Capture the cell that displays the provided text and extract its [X, Y] central coordinate. 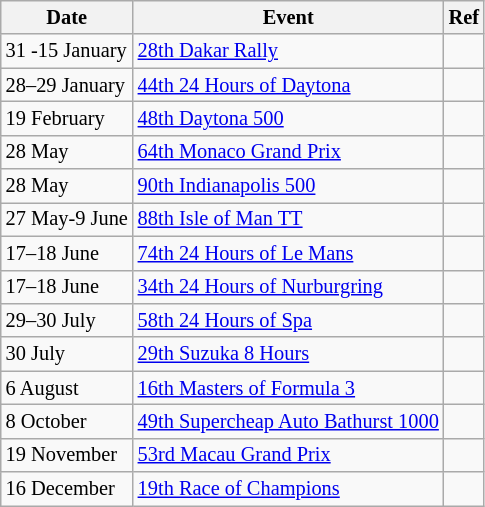
27 May-9 June [67, 219]
64th Monaco Grand Prix [288, 152]
74th 24 Hours of Le Mans [288, 253]
8 October [67, 421]
16 December [67, 489]
19 February [67, 118]
28–29 January [67, 85]
90th Indianapolis 500 [288, 186]
28th Dakar Rally [288, 51]
34th 24 Hours of Nurburgring [288, 287]
53rd Macau Grand Prix [288, 455]
Ref [464, 17]
44th 24 Hours of Daytona [288, 85]
30 July [67, 354]
6 August [67, 388]
58th 24 Hours of Spa [288, 320]
19th Race of Champions [288, 489]
29–30 July [67, 320]
Event [288, 17]
88th Isle of Man TT [288, 219]
19 November [67, 455]
48th Daytona 500 [288, 118]
16th Masters of Formula 3 [288, 388]
49th Supercheap Auto Bathurst 1000 [288, 421]
29th Suzuka 8 Hours [288, 354]
31 -15 January [67, 51]
Date [67, 17]
